Determine the (X, Y) coordinate at the center of the cell enclosing the given text.  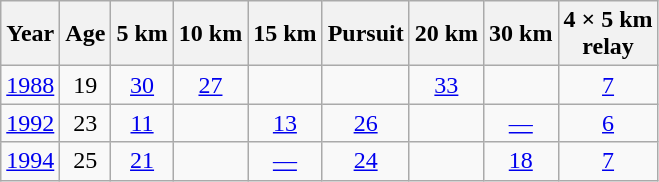
6 (608, 123)
1988 (30, 85)
11 (142, 123)
21 (142, 161)
33 (446, 85)
5 km (142, 34)
4 × 5 kmrelay (608, 34)
23 (86, 123)
30 km (521, 34)
1992 (30, 123)
20 km (446, 34)
Year (30, 34)
Pursuit (366, 34)
15 km (285, 34)
1994 (30, 161)
24 (366, 161)
30 (142, 85)
Age (86, 34)
18 (521, 161)
25 (86, 161)
26 (366, 123)
27 (210, 85)
19 (86, 85)
10 km (210, 34)
13 (285, 123)
